Pinpoint the cell where the given text exists, returning its (x, y) midpoint coordinate. 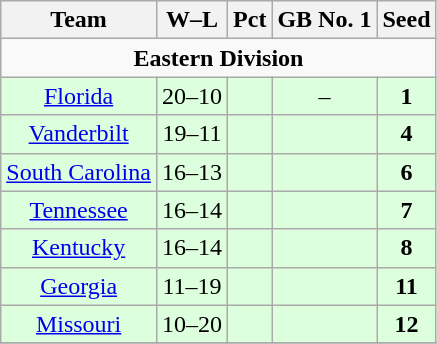
8 (406, 248)
1 (406, 96)
4 (406, 134)
Tennessee (79, 210)
Pct (250, 20)
6 (406, 172)
South Carolina (79, 172)
GB No. 1 (324, 20)
12 (406, 324)
10–20 (192, 324)
Seed (406, 20)
Missouri (79, 324)
16–13 (192, 172)
11–19 (192, 286)
– (324, 96)
20–10 (192, 96)
Team (79, 20)
Georgia (79, 286)
Kentucky (79, 248)
7 (406, 210)
W–L (192, 20)
Vanderbilt (79, 134)
Eastern Division (218, 58)
Florida (79, 96)
19–11 (192, 134)
11 (406, 286)
